Locate the cell with the specified text and output its [X, Y] center coordinate. 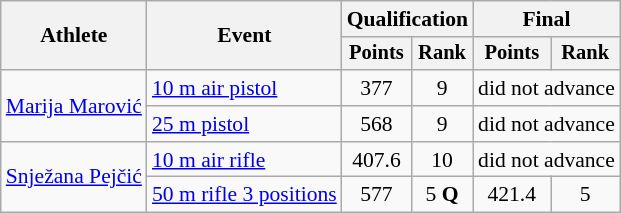
50 m rifle 3 positions [244, 195]
10 [442, 160]
421.4 [512, 195]
568 [376, 124]
377 [376, 88]
10 m air pistol [244, 88]
10 m air rifle [244, 160]
577 [376, 195]
25 m pistol [244, 124]
Event [244, 36]
Qualification [408, 19]
407.6 [376, 160]
Marija Marović [74, 106]
Athlete [74, 36]
5 Q [442, 195]
5 [586, 195]
Final [546, 19]
Snježana Pejčić [74, 178]
